Output the [x, y] coordinate of the center of the cell containing the given text.  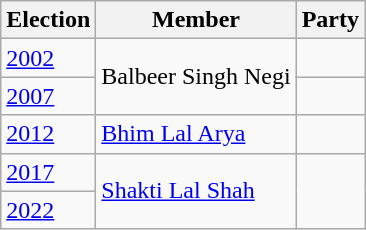
2017 [48, 172]
Bhim Lal Arya [196, 134]
2007 [48, 96]
Balbeer Singh Negi [196, 77]
2002 [48, 58]
2022 [48, 210]
Election [48, 20]
Shakti Lal Shah [196, 191]
2012 [48, 134]
Member [196, 20]
Party [330, 20]
